Scan for the cell matching the given text and deliver its [x, y] coordinate at center. 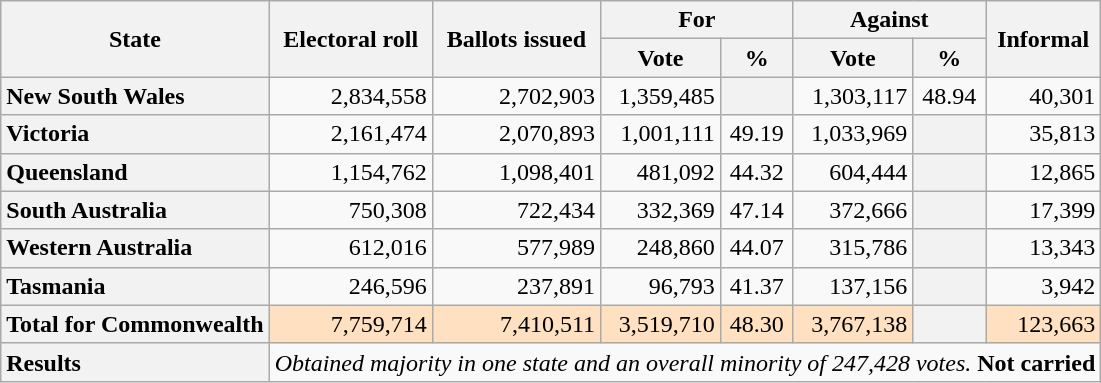
612,016 [350, 248]
44.32 [756, 172]
3,942 [1044, 286]
246,596 [350, 286]
44.07 [756, 248]
7,759,714 [350, 324]
1,154,762 [350, 172]
State [135, 39]
41.37 [756, 286]
1,001,111 [661, 134]
Against [889, 20]
48.94 [950, 96]
Queensland [135, 172]
1,359,485 [661, 96]
40,301 [1044, 96]
123,663 [1044, 324]
Obtained majority in one state and an overall minority of 247,428 votes. Not carried [685, 362]
248,860 [661, 248]
35,813 [1044, 134]
2,070,893 [516, 134]
Informal [1044, 39]
577,989 [516, 248]
2,834,558 [350, 96]
Total for Commonwealth [135, 324]
3,767,138 [853, 324]
New South Wales [135, 96]
13,343 [1044, 248]
Results [135, 362]
1,303,117 [853, 96]
47.14 [756, 210]
604,444 [853, 172]
722,434 [516, 210]
750,308 [350, 210]
49.19 [756, 134]
12,865 [1044, 172]
237,891 [516, 286]
1,033,969 [853, 134]
17,399 [1044, 210]
For [697, 20]
2,161,474 [350, 134]
372,666 [853, 210]
137,156 [853, 286]
Tasmania [135, 286]
332,369 [661, 210]
481,092 [661, 172]
South Australia [135, 210]
96,793 [661, 286]
2,702,903 [516, 96]
Western Australia [135, 248]
1,098,401 [516, 172]
48.30 [756, 324]
315,786 [853, 248]
Ballots issued [516, 39]
3,519,710 [661, 324]
7,410,511 [516, 324]
Victoria [135, 134]
Electoral roll [350, 39]
